Output the (X, Y) coordinate of the center of the cell containing the given text.  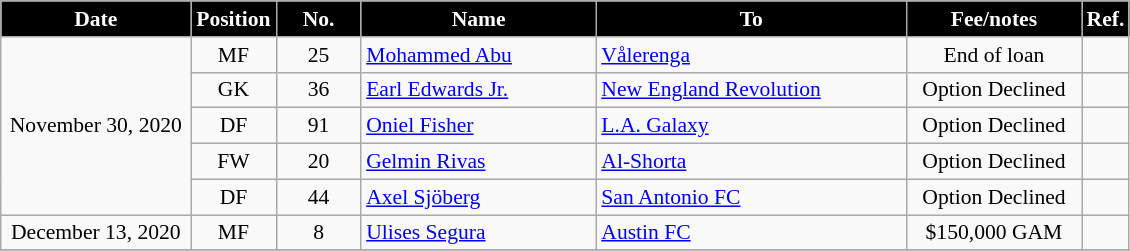
36 (318, 90)
Name (478, 19)
Position (234, 19)
Al-Shorta (751, 162)
End of loan (994, 55)
Austin FC (751, 233)
Vålerenga (751, 55)
FW (234, 162)
To (751, 19)
Earl Edwards Jr. (478, 90)
25 (318, 55)
91 (318, 126)
Ref. (1106, 19)
Date (96, 19)
$150,000 GAM (994, 233)
Ulises Segura (478, 233)
GK (234, 90)
L.A. Galaxy (751, 126)
San Antonio FC (751, 197)
New England Revolution (751, 90)
December 13, 2020 (96, 233)
Gelmin Rivas (478, 162)
November 30, 2020 (96, 126)
No. (318, 19)
Mohammed Abu (478, 55)
20 (318, 162)
Fee/notes (994, 19)
Oniel Fisher (478, 126)
8 (318, 233)
Axel Sjöberg (478, 197)
44 (318, 197)
